Return (x, y) of the center of cell containing provided text 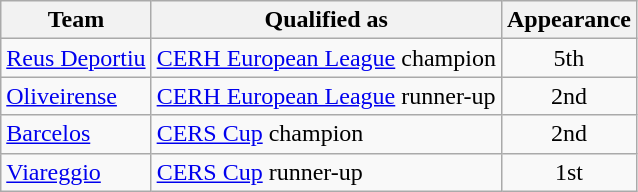
Qualified as (326, 20)
Barcelos (76, 134)
CERH European League champion (326, 58)
1st (568, 172)
CERS Cup champion (326, 134)
5th (568, 58)
Oliveirense (76, 96)
Appearance (568, 20)
Viareggio (76, 172)
Reus Deportiu (76, 58)
Team (76, 20)
CERS Cup runner-up (326, 172)
CERH European League runner-up (326, 96)
